From the cell containing the given text, extract its center point as [X, Y] coordinate. 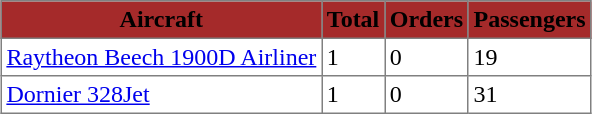
31 [529, 95]
Orders [427, 20]
Passengers [529, 20]
Aircraft [161, 20]
Total [354, 20]
Raytheon Beech 1900D Airliner [161, 57]
Dornier 328Jet [161, 95]
19 [529, 57]
